Output the [X, Y] coordinate of the center of the cell containing the given text.  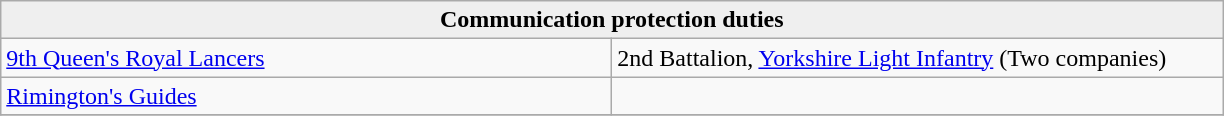
2nd Battalion, Yorkshire Light Infantry (Two companies) [918, 58]
9th Queen's Royal Lancers [306, 58]
Rimington's Guides [306, 96]
Communication protection duties [612, 20]
